Determine the [X, Y] coordinate at the center of the cell enclosing the given text.  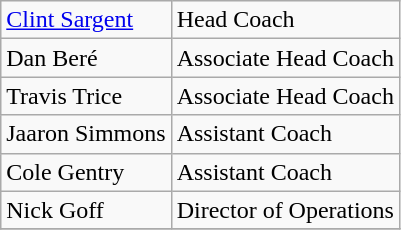
Nick Goff [86, 210]
Dan Beré [86, 58]
Travis Trice [86, 96]
Cole Gentry [86, 172]
Head Coach [285, 20]
Clint Sargent [86, 20]
Jaaron Simmons [86, 134]
Director of Operations [285, 210]
